Return the (X, Y) coordinate for the center point of the cell that contains the specified text.  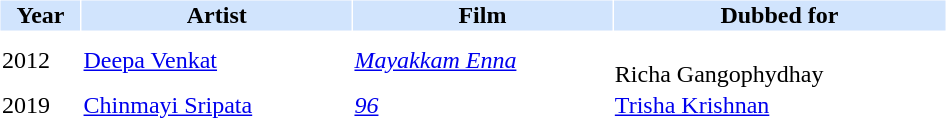
Mayakkam Enna (482, 60)
Deepa Venkat (216, 60)
Dubbed for (779, 15)
Film (482, 15)
2012 (40, 60)
Artist (216, 15)
Year (40, 15)
Richa Gangophydhay (779, 60)
